Scan for the cell matching the given text and deliver its [X, Y] coordinate at center. 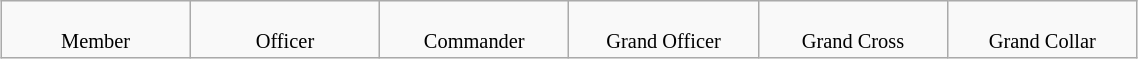
Member [96, 30]
Grand Cross [852, 30]
Grand Collar [1042, 30]
Commander [474, 30]
Grand Officer [664, 30]
Officer [284, 30]
